Search for the cell housing the specified text and yield its (x, y) center coordinate. 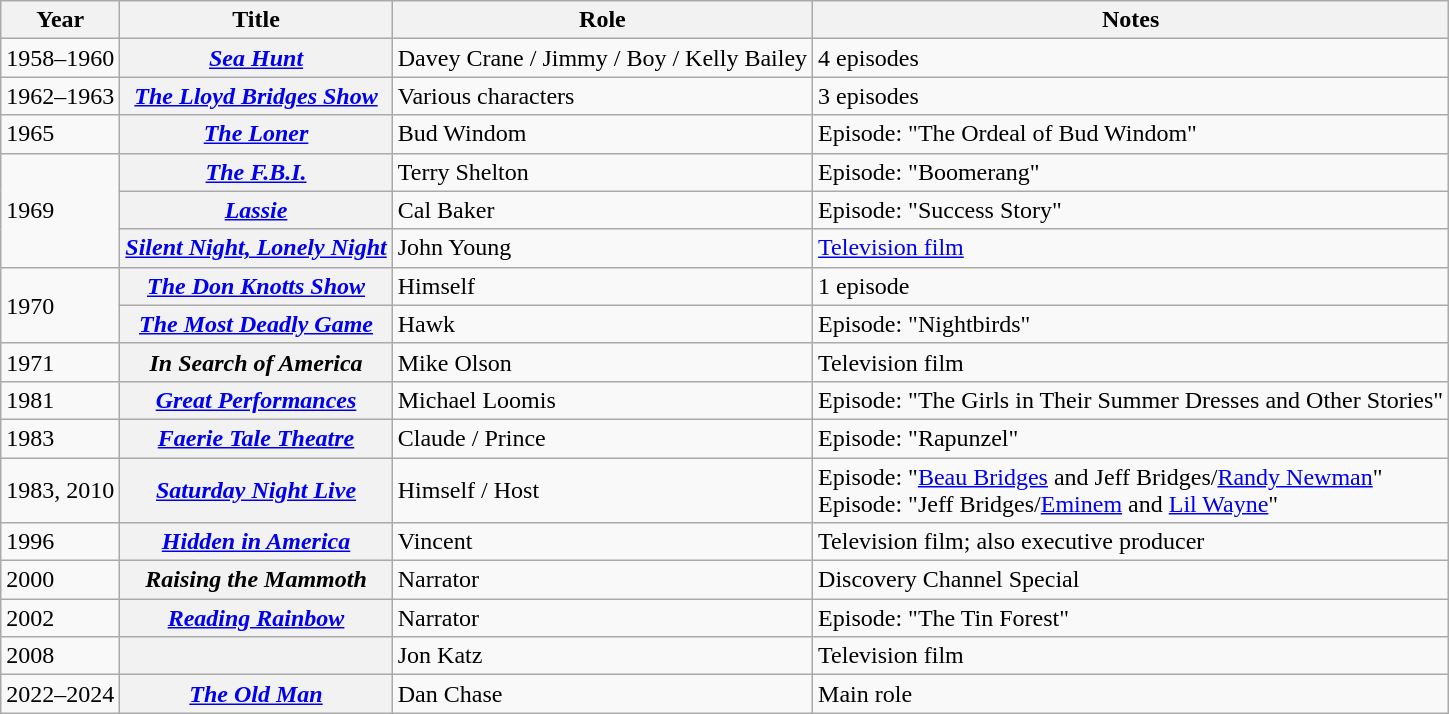
Claude / Prince (602, 438)
Raising the Mammoth (256, 580)
1 episode (1131, 286)
Role (602, 20)
Cal Baker (602, 210)
Himself (602, 286)
Reading Rainbow (256, 618)
1970 (60, 305)
Saturday Night Live (256, 490)
The Most Deadly Game (256, 324)
1981 (60, 400)
Silent Night, Lonely Night (256, 248)
Various characters (602, 96)
The Loner (256, 134)
Davey Crane / Jimmy / Boy / Kelly Bailey (602, 58)
Bud Windom (602, 134)
Episode: "Boomerang" (1131, 172)
Faerie Tale Theatre (256, 438)
Episode: "Success Story" (1131, 210)
2000 (60, 580)
Episode: "Nightbirds" (1131, 324)
Discovery Channel Special (1131, 580)
Title (256, 20)
Sea Hunt (256, 58)
Episode: "Rapunzel" (1131, 438)
Mike Olson (602, 362)
Notes (1131, 20)
Jon Katz (602, 656)
Main role (1131, 694)
1969 (60, 210)
Year (60, 20)
Hidden in America (256, 542)
1965 (60, 134)
3 episodes (1131, 96)
Michael Loomis (602, 400)
1971 (60, 362)
Episode: "The Girls in Their Summer Dresses and Other Stories" (1131, 400)
In Search of America (256, 362)
1983 (60, 438)
Lassie (256, 210)
1996 (60, 542)
2002 (60, 618)
Vincent (602, 542)
2022–2024 (60, 694)
The F.B.I. (256, 172)
1962–1963 (60, 96)
Dan Chase (602, 694)
Episode: "The Tin Forest" (1131, 618)
Television film; also executive producer (1131, 542)
2008 (60, 656)
The Old Man (256, 694)
The Lloyd Bridges Show (256, 96)
The Don Knotts Show (256, 286)
Episode: "The Ordeal of Bud Windom" (1131, 134)
John Young (602, 248)
1958–1960 (60, 58)
Hawk (602, 324)
Episode: "Beau Bridges and Jeff Bridges/Randy Newman"Episode: "Jeff Bridges/Eminem and Lil Wayne" (1131, 490)
Great Performances (256, 400)
Terry Shelton (602, 172)
4 episodes (1131, 58)
Himself / Host (602, 490)
1983, 2010 (60, 490)
